Return (X, Y) of the center of cell containing provided text 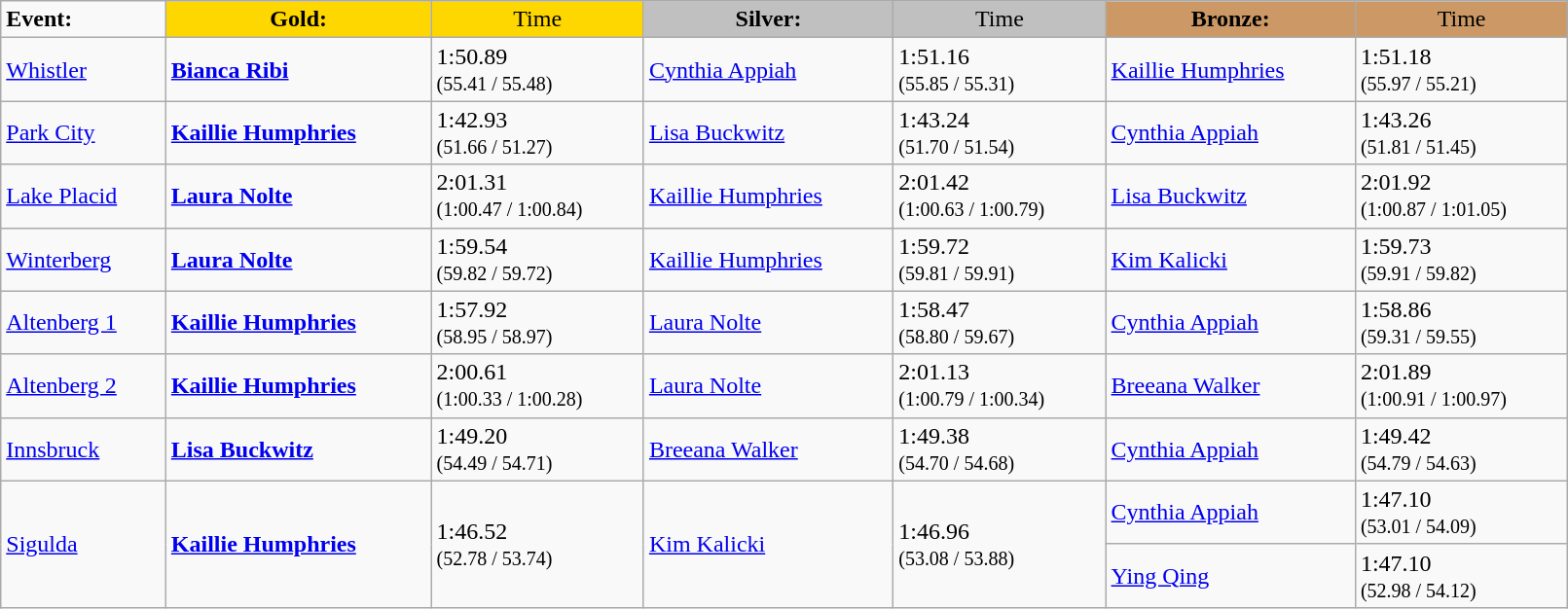
1:57.92(58.95 / 58.97) (537, 323)
1:58.47(58.80 / 59.67) (1000, 323)
2:01.89(1:00.91 / 1:00.97) (1461, 385)
Gold: (298, 19)
1:47.10(52.98 / 54.12) (1461, 576)
Innsbruck (84, 449)
Altenberg 1 (84, 323)
1:50.89(55.41 / 55.48) (537, 70)
Whistler (84, 70)
1:46.96(53.08 / 53.88) (1000, 544)
1:51.16(55.85 / 55.31) (1000, 70)
1:58.86(59.31 / 59.55) (1461, 323)
1:47.10(53.01 / 54.09) (1461, 512)
Bianca Ribi (298, 70)
1:59.54(59.82 / 59.72) (537, 259)
Silver: (768, 19)
Park City (84, 132)
1:49.42(54.79 / 54.63) (1461, 449)
2:01.42(1:00.63 / 1:00.79) (1000, 197)
1:46.52(52.78 / 53.74) (537, 544)
1:43.26(51.81 / 51.45) (1461, 132)
2:01.13(1:00.79 / 1:00.34) (1000, 385)
1:49.20(54.49 / 54.71) (537, 449)
1:42.93(51.66 / 51.27) (537, 132)
1:49.38(54.70 / 54.68) (1000, 449)
2:01.31(1:00.47 / 1:00.84) (537, 197)
1:51.18(55.97 / 55.21) (1461, 70)
Event: (84, 19)
Bronze: (1230, 19)
1:59.72(59.81 / 59.91) (1000, 259)
2:00.61(1:00.33 / 1:00.28) (537, 385)
2:01.92(1:00.87 / 1:01.05) (1461, 197)
Sigulda (84, 544)
Lake Placid (84, 197)
1:43.24(51.70 / 51.54) (1000, 132)
Ying Qing (1230, 576)
Winterberg (84, 259)
Altenberg 2 (84, 385)
1:59.73(59.91 / 59.82) (1461, 259)
